From the cell containing the given text, extract its center point as [x, y] coordinate. 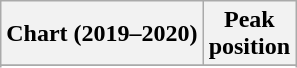
Peakposition [249, 34]
Chart (2019–2020) [102, 34]
